Locate the cell with the specified text and output its [x, y] center coordinate. 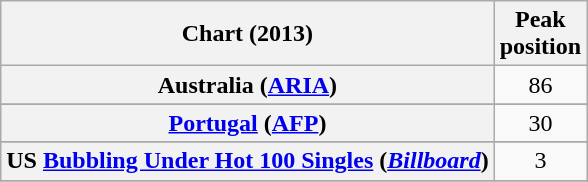
Australia (ARIA) [248, 85]
Peakposition [540, 34]
30 [540, 123]
Portugal (AFP) [248, 123]
US Bubbling Under Hot 100 Singles (Billboard) [248, 161]
Chart (2013) [248, 34]
3 [540, 161]
86 [540, 85]
